For the text-containing cell, return its midpoint in [X, Y] coordinate format. 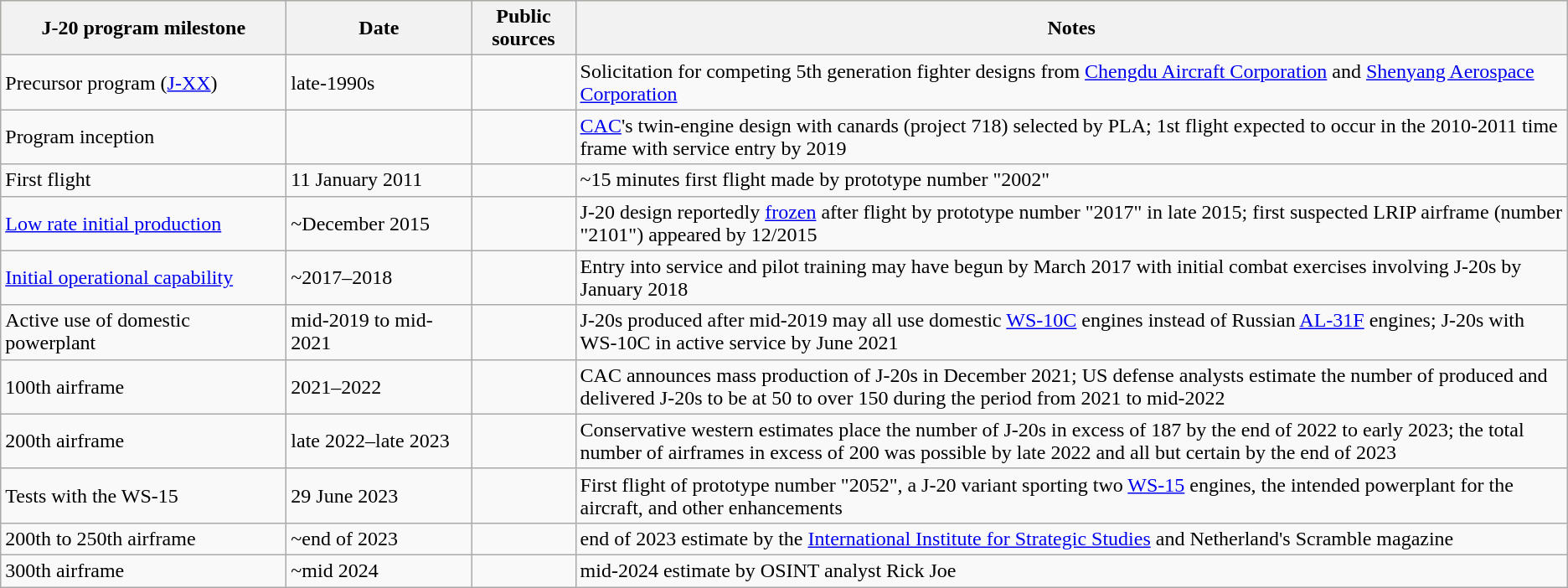
300th airframe [144, 570]
29 June 2023 [379, 496]
J-20 design reportedly frozen after flight by prototype number "2017" in late 2015; first suspected LRIP airframe (number "2101") appeared by 12/2015 [1071, 223]
11 January 2011 [379, 180]
Low rate initial production [144, 223]
100th airframe [144, 387]
Date [379, 28]
Solicitation for competing 5th generation fighter designs from Chengdu Aircraft Corporation and Shenyang Aerospace Corporation [1071, 82]
Initial operational capability [144, 278]
Public sources [524, 28]
Active use of domestic powerplant [144, 332]
Tests with the WS-15 [144, 496]
Program inception [144, 137]
~mid 2024 [379, 570]
Entry into service and pilot training may have begun by March 2017 with initial combat exercises involving J-20s by January 2018 [1071, 278]
mid-2019 to mid-2021 [379, 332]
J-20 program milestone [144, 28]
late 2022–late 2023 [379, 441]
2021–2022 [379, 387]
J-20s produced after mid-2019 may all use domestic WS-10C engines instead of Russian AL-31F engines; J-20s with WS-10C in active service by June 2021 [1071, 332]
Precursor program (J-XX) [144, 82]
~15 minutes first flight made by prototype number "2002" [1071, 180]
~December 2015 [379, 223]
~end of 2023 [379, 539]
200th to 250th airframe [144, 539]
First flight [144, 180]
First flight of prototype number "2052", a J-20 variant sporting two WS-15 engines, the intended powerplant for the aircraft, and other enhancements [1071, 496]
mid-2024 estimate by OSINT analyst Rick Joe [1071, 570]
200th airframe [144, 441]
Notes [1071, 28]
late-1990s [379, 82]
end of 2023 estimate by the International Institute for Strategic Studies and Netherland's Scramble magazine [1071, 539]
~2017–2018 [379, 278]
